Capture the cell that displays the provided text and extract its [X, Y] central coordinate. 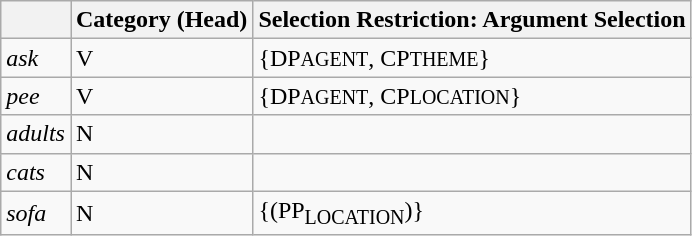
sofa [36, 213]
cats [36, 172]
pee [36, 96]
{DPAGENT, CPLOCATION} [472, 96]
Selection Restriction: Argument Selection [472, 20]
adults [36, 134]
{(PPLOCATION)} [472, 213]
Category (Head) [161, 20]
ask [36, 58]
{DPAGENT, CPTHEME} [472, 58]
